For the text-containing cell, return its midpoint in [x, y] coordinate format. 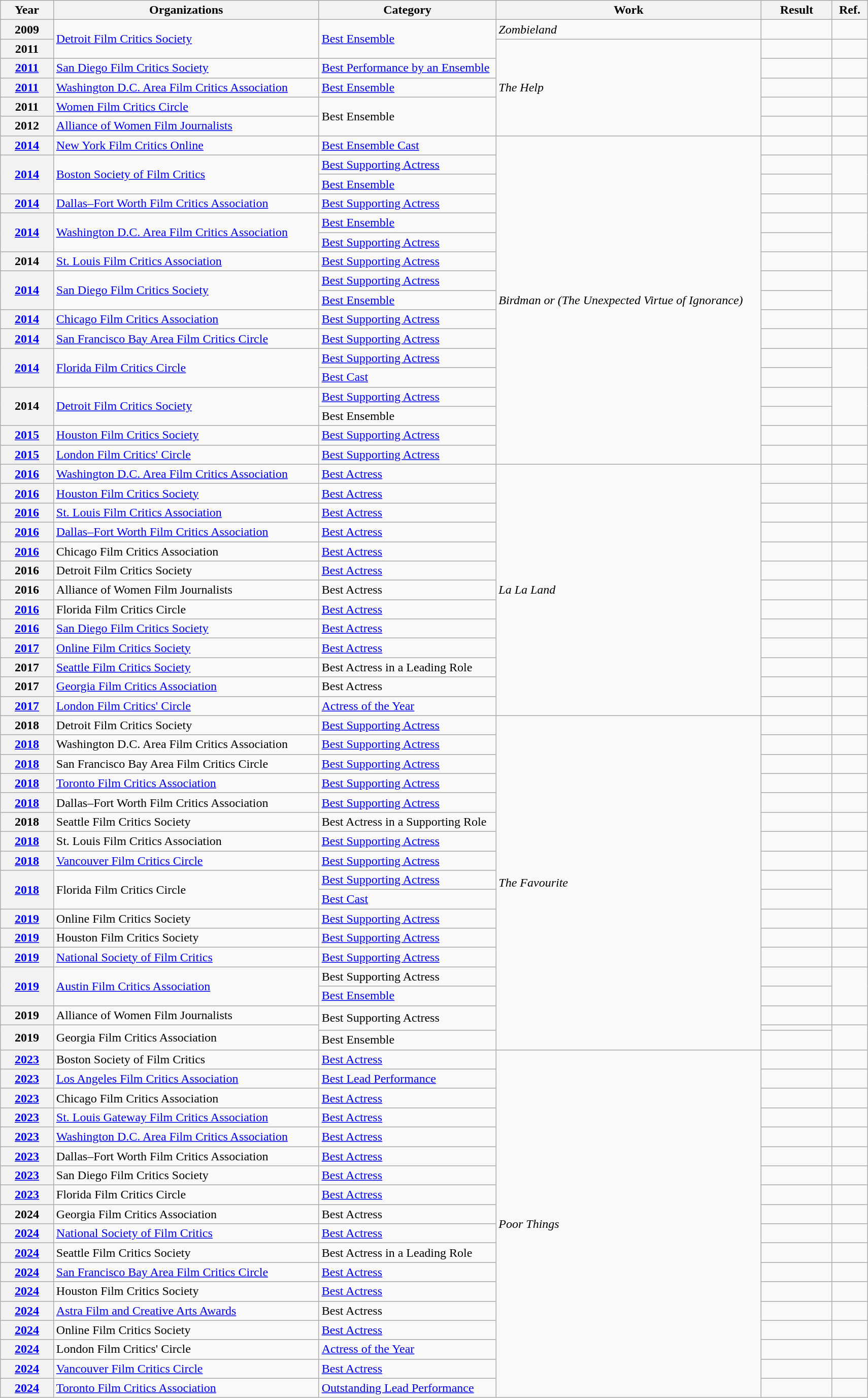
Best Actress in a Supporting Role [407, 822]
Year [27, 10]
Los Angeles Film Critics Association [186, 1079]
2012 [27, 126]
Result [797, 10]
The Favourite [628, 883]
La La Land [628, 590]
Best Ensemble Cast [407, 145]
Poor Things [628, 1224]
The Help [628, 87]
2009 [27, 29]
Women Film Critics Circle [186, 107]
Outstanding Lead Performance [407, 1388]
Astra Film and Creative Arts Awards [186, 1311]
Birdman or (The Unexpected Virtue of Ignorance) [628, 300]
Best Lead Performance [407, 1079]
Work [628, 10]
New York Film Critics Online [186, 145]
Austin Film Critics Association [186, 986]
Ref. [850, 10]
Zombieland [628, 29]
Best Performance by an Ensemble [407, 68]
Organizations [186, 10]
Category [407, 10]
St. Louis Gateway Film Critics Association [186, 1117]
